Provide the [x, y] coordinate of the cell's center where the given text is located.  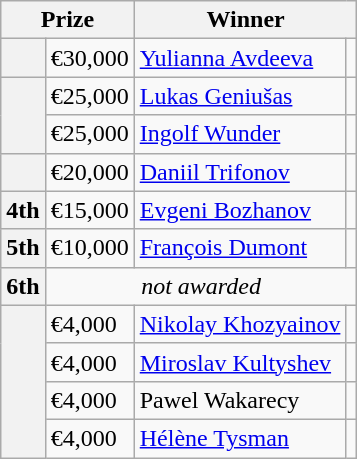
6th [23, 286]
Nikolay Khozyainov [240, 324]
Hélène Tysman [240, 438]
Lukas Geniušas [240, 96]
€10,000 [90, 248]
Yulianna Avdeeva [240, 58]
François Dumont [240, 248]
€30,000 [90, 58]
Evgeni Bozhanov [240, 210]
not awarded [201, 286]
4th [23, 210]
Prize [68, 20]
Winner [246, 20]
Daniil Trifonov [240, 172]
Pawel Wakarecy [240, 400]
Miroslav Kultyshev [240, 362]
Ingolf Wunder [240, 134]
5th [23, 248]
€15,000 [90, 210]
€20,000 [90, 172]
